Identify which cell holds the provided text, then report its (x, y) central coordinate. 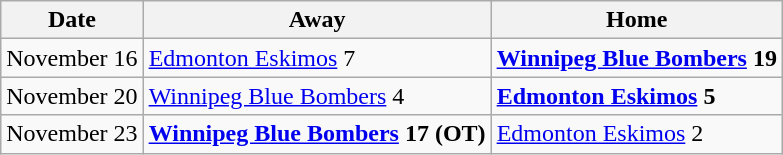
Winnipeg Blue Bombers 4 (317, 96)
November 20 (72, 96)
November 16 (72, 58)
Edmonton Eskimos 2 (636, 134)
Winnipeg Blue Bombers 19 (636, 58)
Edmonton Eskimos 5 (636, 96)
November 23 (72, 134)
Home (636, 20)
Away (317, 20)
Winnipeg Blue Bombers 17 (OT) (317, 134)
Edmonton Eskimos 7 (317, 58)
Date (72, 20)
